For the text-containing cell, return its midpoint in [X, Y] coordinate format. 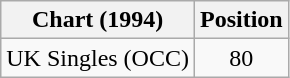
Chart (1994) [98, 20]
80 [241, 58]
UK Singles (OCC) [98, 58]
Position [241, 20]
